Locate the cell with the specified text and output its [X, Y] center coordinate. 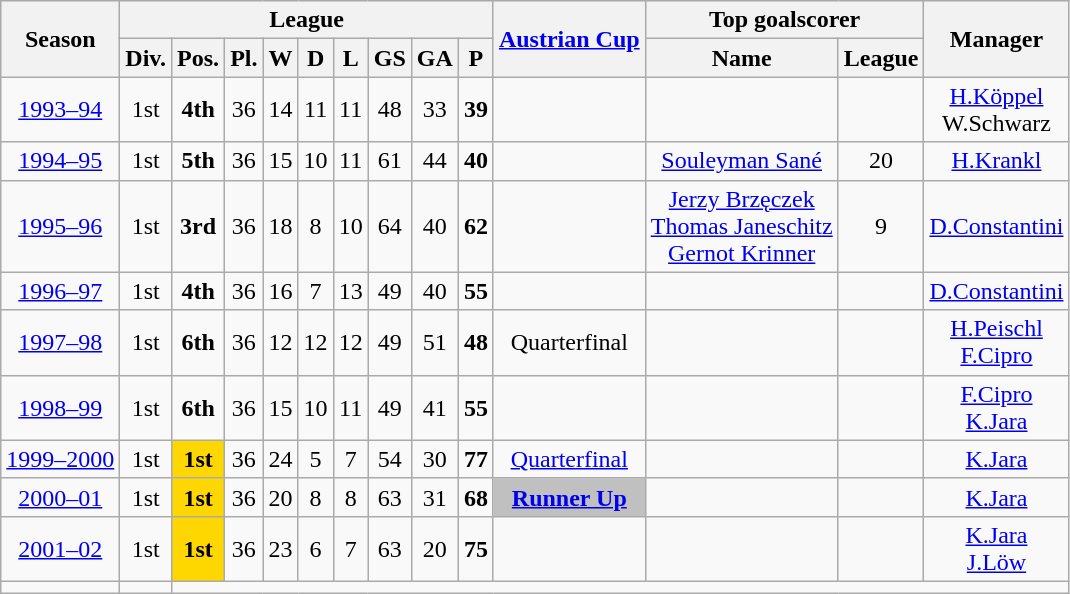
23 [280, 548]
14 [280, 110]
31 [434, 497]
W [280, 58]
41 [434, 408]
68 [476, 497]
75 [476, 548]
Pl. [244, 58]
Div. [146, 58]
1996–97 [60, 291]
9 [881, 226]
51 [434, 342]
2001–02 [60, 548]
3rd [198, 226]
Top goalscorer [784, 20]
54 [390, 459]
33 [434, 110]
D [316, 58]
18 [280, 226]
5th [198, 161]
Jerzy Brzęczek Thomas Janeschitz Gernot Krinner [742, 226]
L [350, 58]
5 [316, 459]
H.Krankl [996, 161]
30 [434, 459]
24 [280, 459]
Runner Up [569, 497]
1997–98 [60, 342]
H.Peischl F.Cipro [996, 342]
13 [350, 291]
16 [280, 291]
44 [434, 161]
Name [742, 58]
Souleyman Sané [742, 161]
61 [390, 161]
62 [476, 226]
1995–96 [60, 226]
64 [390, 226]
Pos. [198, 58]
77 [476, 459]
1998–99 [60, 408]
1994–95 [60, 161]
1999–2000 [60, 459]
P [476, 58]
Manager [996, 39]
39 [476, 110]
1993–94 [60, 110]
H.Köppel W.Schwarz [996, 110]
F.Cipro K.Jara [996, 408]
6 [316, 548]
Season [60, 39]
GA [434, 58]
Austrian Cup [569, 39]
GS [390, 58]
2000–01 [60, 497]
K.Jara J.Löw [996, 548]
